Search for the cell housing the specified text and yield its (x, y) center coordinate. 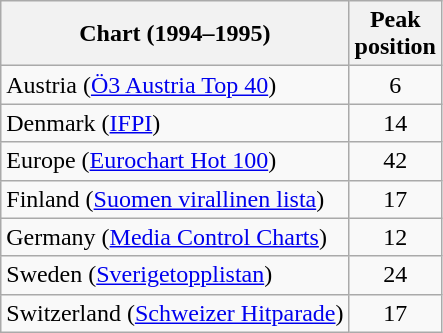
Germany (Media Control Charts) (175, 237)
14 (395, 123)
24 (395, 275)
Finland (Suomen virallinen lista) (175, 199)
Austria (Ö3 Austria Top 40) (175, 85)
Chart (1994–1995) (175, 34)
Sweden (Sverigetopplistan) (175, 275)
Europe (Eurochart Hot 100) (175, 161)
Denmark (IFPI) (175, 123)
42 (395, 161)
Peakposition (395, 34)
6 (395, 85)
12 (395, 237)
Switzerland (Schweizer Hitparade) (175, 313)
